For the text-containing cell, return its midpoint in (x, y) coordinate format. 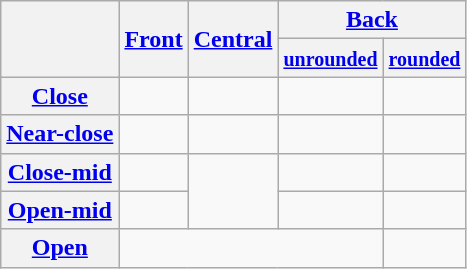
unrounded (330, 58)
Open (60, 248)
Close-mid (60, 172)
Central (233, 39)
Back (372, 20)
rounded (424, 58)
Front (154, 39)
Open-mid (60, 210)
Close (60, 96)
Near-close (60, 134)
